Pinpoint the cell where the given text exists, returning its [x, y] midpoint coordinate. 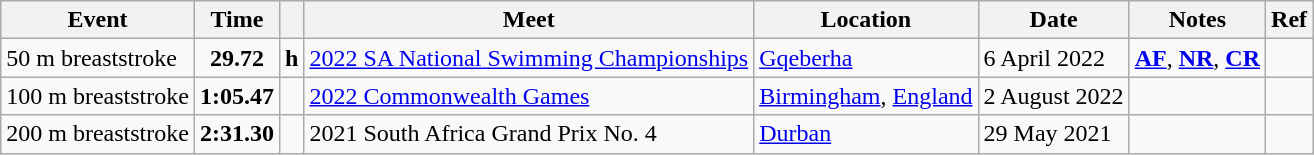
Event [98, 20]
29 May 2021 [1054, 134]
1:05.47 [236, 96]
Meet [529, 20]
Ref [1290, 20]
6 April 2022 [1054, 58]
2022 Commonwealth Games [529, 96]
Time [236, 20]
Birmingham, England [866, 96]
2022 SA National Swimming Championships [529, 58]
29.72 [236, 58]
2:31.30 [236, 134]
Gqeberha [866, 58]
2021 South Africa Grand Prix No. 4 [529, 134]
Durban [866, 134]
h [291, 58]
100 m breaststroke [98, 96]
Date [1054, 20]
2 August 2022 [1054, 96]
Location [866, 20]
Notes [1197, 20]
200 m breaststroke [98, 134]
50 m breaststroke [98, 58]
AF, NR, CR [1197, 58]
